Find where the given text appears and provide that cell's center as [X, Y] coordinate. 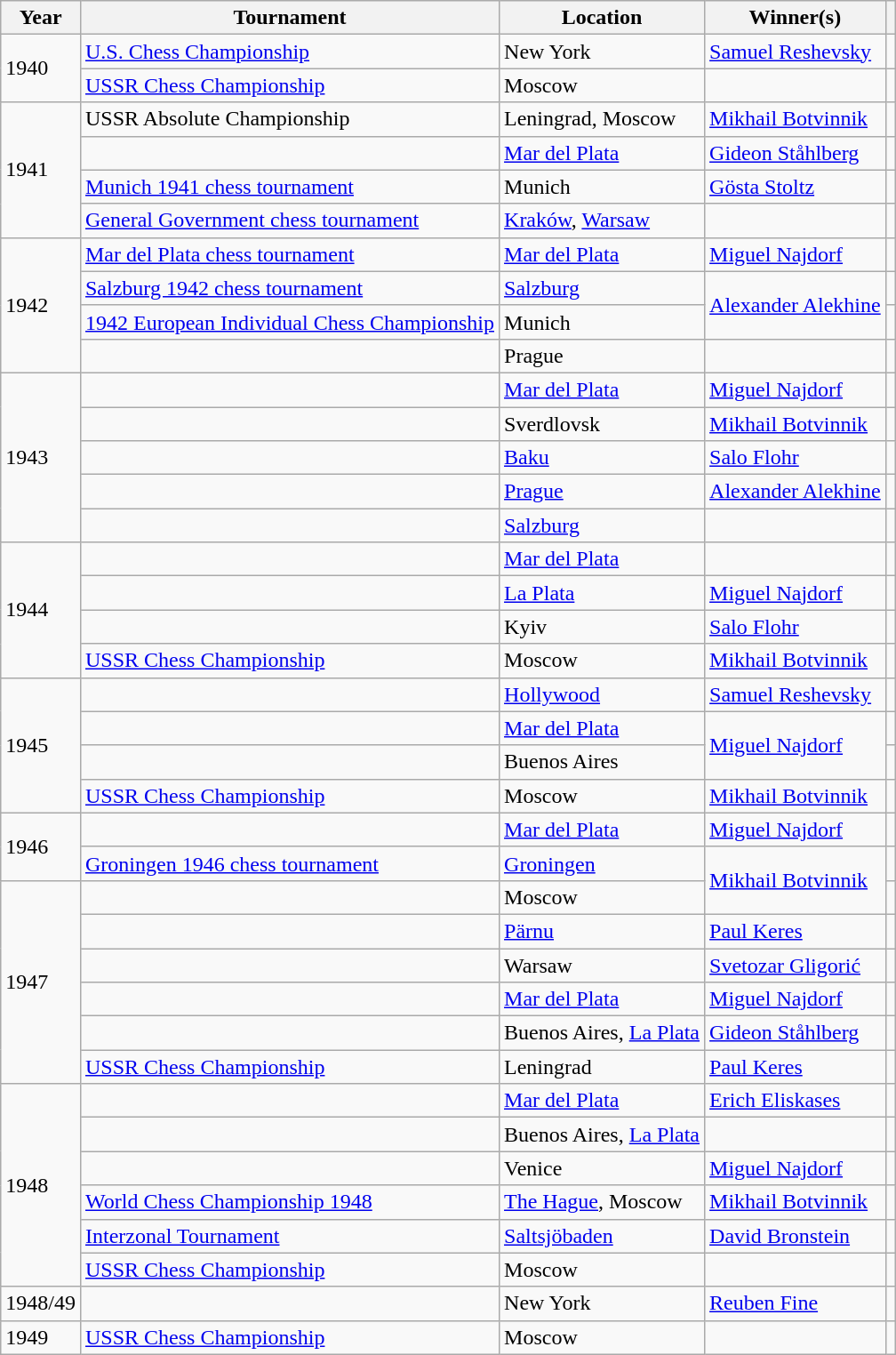
Groningen [603, 863]
World Chess Championship 1948 [290, 1202]
Winner(s) [796, 18]
Sverdlovsk [603, 424]
Year [41, 18]
U.S. Chess Championship [290, 52]
La Plata [603, 593]
Leningrad, Moscow [603, 119]
Pärnu [603, 931]
Svetozar Gligorić [796, 965]
1948/49 [41, 1303]
Groningen 1946 chess tournament [290, 863]
Hollywood [603, 694]
General Government chess tournament [290, 220]
Kraków, Warsaw [603, 220]
Venice [603, 1168]
Interzonal Tournament [290, 1236]
Saltsjöbaden [603, 1236]
1941 [41, 170]
Reuben Fine [796, 1303]
1947 [41, 982]
1949 [41, 1337]
Location [603, 18]
1945 [41, 745]
USSR Absolute Championship [290, 119]
1942 [41, 305]
Mar del Plata chess tournament [290, 254]
The Hague, Moscow [603, 1202]
1943 [41, 457]
Warsaw [603, 965]
1940 [41, 68]
David Bronstein [796, 1236]
Leningrad [603, 1067]
Kyiv [603, 627]
1942 European Individual Chess Championship [290, 322]
Buenos Aires [603, 762]
1946 [41, 846]
1948 [41, 1185]
Gösta Stoltz [796, 187]
1944 [41, 610]
Munich 1941 chess tournament [290, 187]
Baku [603, 458]
Tournament [290, 18]
Erich Eliskases [796, 1101]
Salzburg 1942 chess tournament [290, 288]
